Capture the cell that displays the provided text and extract its (X, Y) central coordinate. 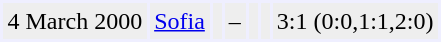
4 March 2000 (75, 21)
Sofia (180, 21)
– (234, 21)
3:1 (0:0,1:1,2:0) (355, 21)
